Capture the cell that displays the provided text and extract its (X, Y) central coordinate. 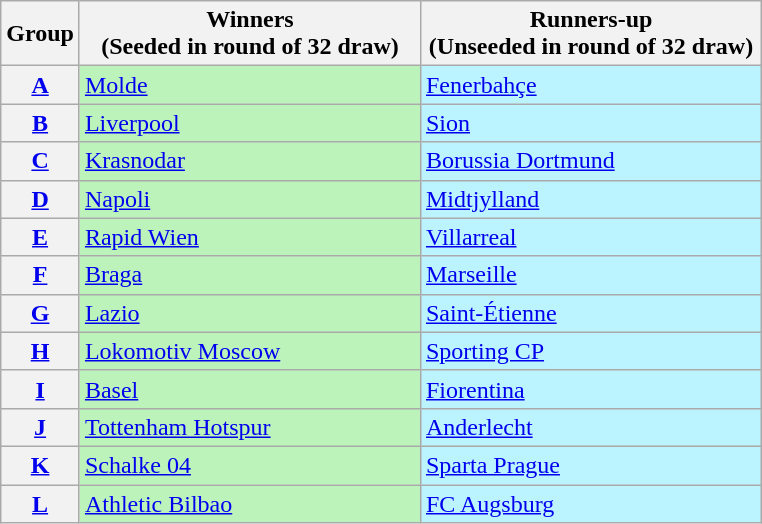
G (40, 313)
D (40, 199)
J (40, 427)
Borussia Dortmund (590, 161)
Krasnodar (250, 161)
H (40, 351)
Sion (590, 123)
K (40, 465)
A (40, 85)
Basel (250, 389)
Braga (250, 275)
E (40, 237)
Sparta Prague (590, 465)
Tottenham Hotspur (250, 427)
Molde (250, 85)
Winners(Seeded in round of 32 draw) (250, 34)
Group (40, 34)
Rapid Wien (250, 237)
Fiorentina (590, 389)
Marseille (590, 275)
I (40, 389)
Anderlecht (590, 427)
Napoli (250, 199)
Runners-up(Unseeded in round of 32 draw) (590, 34)
C (40, 161)
FC Augsburg (590, 503)
Midtjylland (590, 199)
L (40, 503)
Liverpool (250, 123)
Lokomotiv Moscow (250, 351)
Saint-Étienne (590, 313)
Schalke 04 (250, 465)
Fenerbahçe (590, 85)
F (40, 275)
Athletic Bilbao (250, 503)
Lazio (250, 313)
Villarreal (590, 237)
Sporting CP (590, 351)
B (40, 123)
